For the text-containing cell, return its midpoint in [x, y] coordinate format. 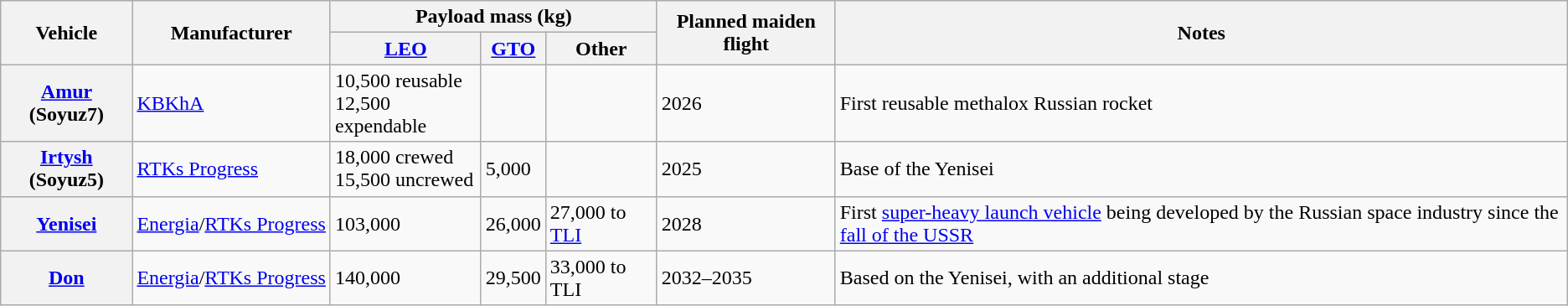
29,500 [513, 278]
140,000 [405, 278]
KBKhA [231, 103]
First reusable methalox Russian rocket [1201, 103]
Yenisei [67, 223]
Notes [1201, 33]
Manufacturer [231, 33]
5,000 [513, 169]
Planned maiden flight [745, 33]
Payload mass (kg) [493, 17]
Other [601, 49]
Amur (Soyuz7) [67, 103]
Based on the Yenisei, with an additional stage [1201, 278]
27,000 to TLI [601, 223]
Vehicle [67, 33]
RTKs Progress [231, 169]
2025 [745, 169]
LEO [405, 49]
Base of the Yenisei [1201, 169]
10,500 reusable12,500 expendable [405, 103]
103,000 [405, 223]
Irtysh (Soyuz5) [67, 169]
Don [67, 278]
26,000 [513, 223]
First super-heavy launch vehicle being developed by the Russian space industry since the fall of the USSR [1201, 223]
GTO [513, 49]
2032–2035 [745, 278]
18,000 crewed15,500 uncrewed [405, 169]
33,000 to TLI [601, 278]
2026 [745, 103]
2028 [745, 223]
